Return [X, Y] of the center of cell containing provided text 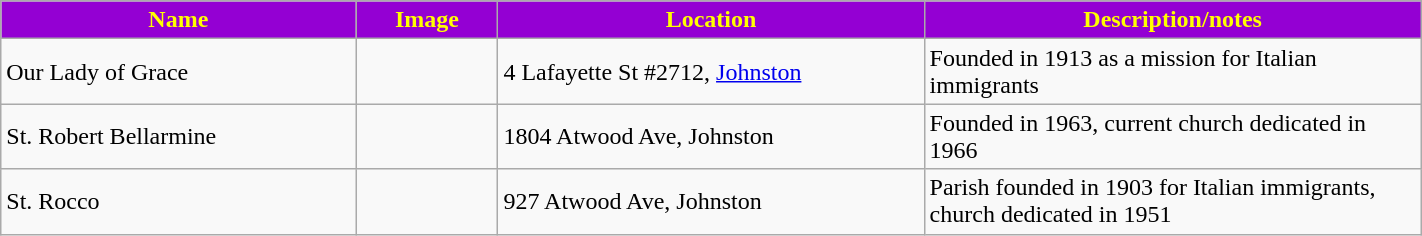
Parish founded in 1903 for Italian immigrants, church dedicated in 1951 [1172, 202]
Name [178, 20]
Location [711, 20]
Founded in 1963, current church dedicated in 1966 [1172, 136]
Description/notes [1172, 20]
4 Lafayette St #2712, Johnston [711, 72]
Founded in 1913 as a mission for Italian immigrants [1172, 72]
1804 Atwood Ave, Johnston [711, 136]
St. Robert Bellarmine [178, 136]
Our Lady of Grace [178, 72]
Image [427, 20]
927 Atwood Ave, Johnston [711, 202]
St. Rocco [178, 202]
